Search for the cell housing the specified text and yield its (X, Y) center coordinate. 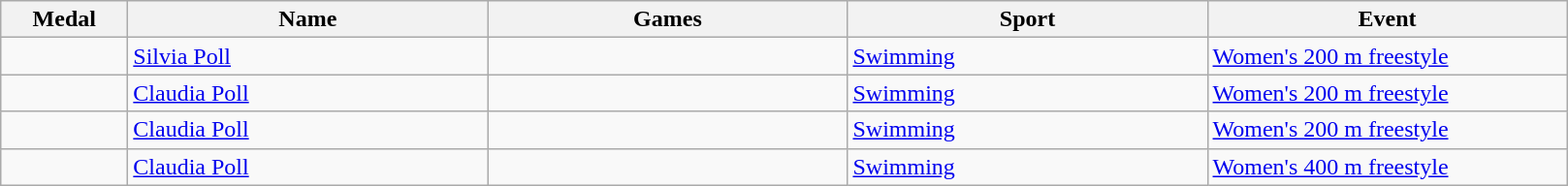
Event (1387, 19)
Women's 400 m freestyle (1387, 167)
Sport (1028, 19)
Silvia Poll (308, 56)
Medal (64, 19)
Name (308, 19)
Games (667, 19)
